Identify which cell holds the provided text, then report its (X, Y) central coordinate. 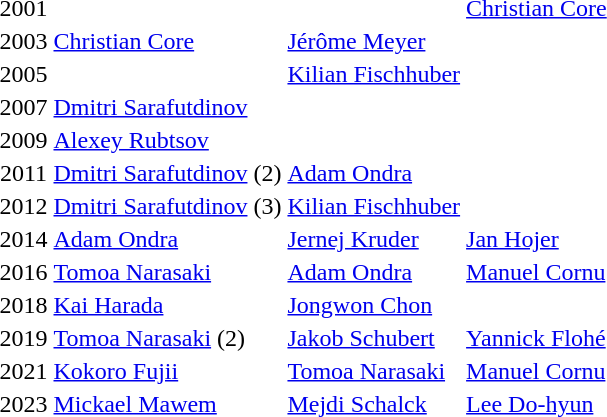
Tomoa Narasaki (2) (168, 338)
Kokoro Fujii (168, 371)
Jérôme Meyer (374, 41)
Jongwon Chon (374, 305)
Kai Harada (168, 305)
Alexey Rubtsov (168, 140)
Dmitri Sarafutdinov (3) (168, 206)
Dmitri Sarafutdinov (2) (168, 173)
Christian Core (168, 41)
Jernej Kruder (374, 239)
Dmitri Sarafutdinov (168, 107)
Jakob Schubert (374, 338)
